Scan for the cell matching the given text and deliver its (x, y) coordinate at center. 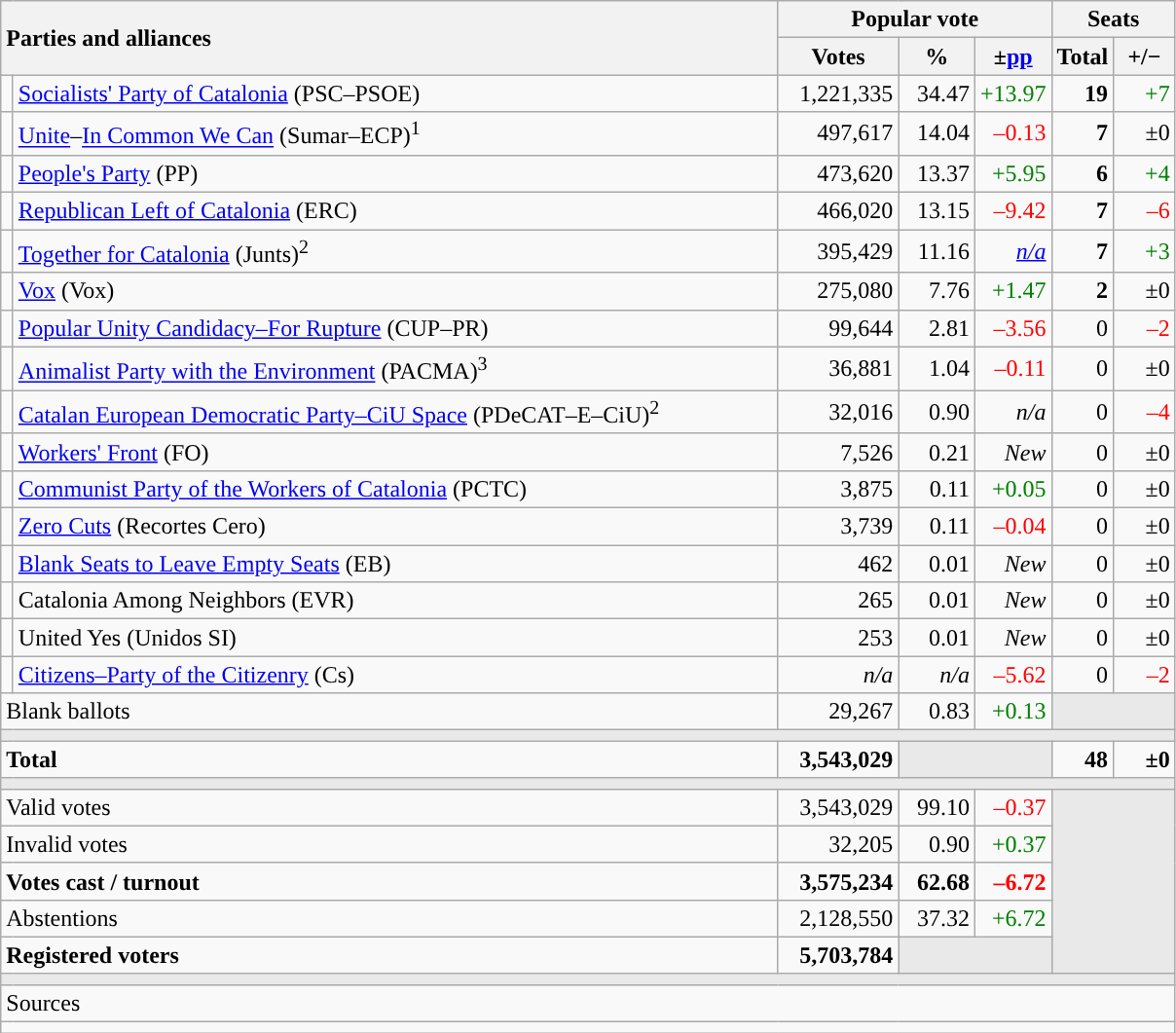
0.83 (937, 712)
–5.62 (1012, 675)
+3 (1145, 251)
7.76 (937, 291)
6 (1083, 173)
Blank ballots (389, 712)
395,429 (838, 251)
% (937, 56)
People's Party (PP) (395, 173)
7,526 (838, 452)
+0.13 (1012, 712)
3,739 (838, 527)
37.32 (937, 918)
+13.97 (1012, 93)
Vox (Vox) (395, 291)
–0.13 (1012, 134)
466,020 (838, 211)
Animalist Party with the Environment (PACMA)3 (395, 368)
473,620 (838, 173)
2 (1083, 291)
Popular Unity Candidacy–For Rupture (CUP–PR) (395, 328)
265 (838, 601)
Seats (1114, 19)
Valid votes (389, 807)
–0.37 (1012, 807)
13.37 (937, 173)
Parties and alliances (389, 38)
32,205 (838, 844)
253 (838, 638)
14.04 (937, 134)
Votes (838, 56)
–6 (1145, 211)
–3.56 (1012, 328)
5,703,784 (838, 955)
Together for Catalonia (Junts)2 (395, 251)
48 (1083, 759)
Communist Party of the Workers of Catalonia (PCTC) (395, 489)
–4 (1145, 413)
62.68 (937, 881)
Citizens–Party of the Citizenry (Cs) (395, 675)
32,016 (838, 413)
+1.47 (1012, 291)
Workers' Front (FO) (395, 452)
+6.72 (1012, 918)
United Yes (Unidos SI) (395, 638)
–0.11 (1012, 368)
+5.95 (1012, 173)
1,221,335 (838, 93)
3,575,234 (838, 881)
Catalan European Democratic Party–CiU Space (PDeCAT–E–CiU)2 (395, 413)
Blank Seats to Leave Empty Seats (EB) (395, 564)
497,617 (838, 134)
Republican Left of Catalonia (ERC) (395, 211)
0.21 (937, 452)
Unite–In Common We Can (Sumar–ECP)1 (395, 134)
Zero Cuts (Recortes Cero) (395, 527)
2.81 (937, 328)
±pp (1012, 56)
99.10 (937, 807)
99,644 (838, 328)
462 (838, 564)
1.04 (937, 368)
+7 (1145, 93)
34.47 (937, 93)
Socialists' Party of Catalonia (PSC–PSOE) (395, 93)
19 (1083, 93)
36,881 (838, 368)
Registered voters (389, 955)
–6.72 (1012, 881)
2,128,550 (838, 918)
–9.42 (1012, 211)
3,875 (838, 489)
–0.04 (1012, 527)
13.15 (937, 211)
Votes cast / turnout (389, 881)
Abstentions (389, 918)
+/− (1145, 56)
Popular vote (915, 19)
+0.37 (1012, 844)
11.16 (937, 251)
Catalonia Among Neighbors (EVR) (395, 601)
+0.05 (1012, 489)
Sources (588, 1003)
+4 (1145, 173)
Invalid votes (389, 844)
29,267 (838, 712)
275,080 (838, 291)
